Locate the cell with the specified text and output its (X, Y) center coordinate. 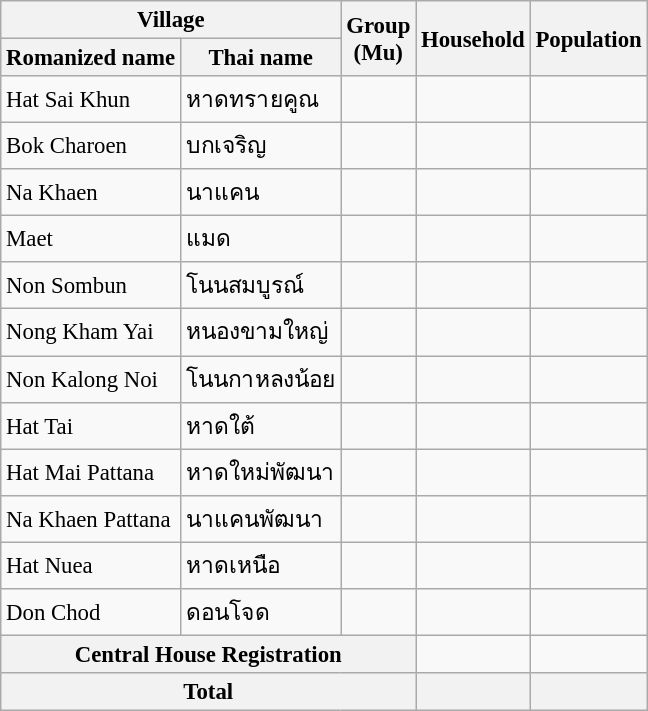
Hat Mai Pattana (91, 472)
Na Khaen Pattana (91, 518)
Central House Registration (208, 654)
แมด (260, 240)
โนนสมบูรณ์ (260, 286)
Population (588, 38)
หาดใหม่พัฒนา (260, 472)
หนองขามใหญ่ (260, 332)
Total (208, 692)
Hat Tai (91, 426)
Household (473, 38)
Thai name (260, 58)
Don Chod (91, 612)
Romanized name (91, 58)
โนนกาหลงน้อย (260, 380)
Hat Nuea (91, 566)
Village (171, 20)
Nong Kham Yai (91, 332)
Non Sombun (91, 286)
ดอนโจด (260, 612)
นาแคนพัฒนา (260, 518)
Non Kalong Noi (91, 380)
บกเจริญ (260, 146)
Bok Charoen (91, 146)
หาดทรายคูณ (260, 100)
หาดใต้ (260, 426)
นาแคน (260, 192)
Group(Mu) (378, 38)
Hat Sai Khun (91, 100)
Maet (91, 240)
Na Khaen (91, 192)
หาดเหนือ (260, 566)
